Extract the (x, y) coordinate from the center of the cell holding the provided text.  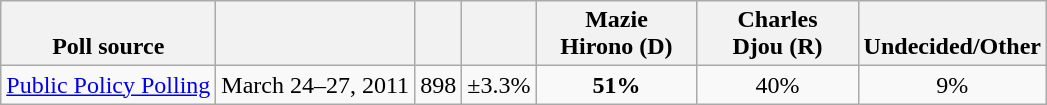
MazieHirono (D) (616, 34)
Undecided/Other (952, 34)
CharlesDjou (R) (778, 34)
898 (438, 85)
±3.3% (499, 85)
40% (778, 85)
9% (952, 85)
Public Policy Polling (108, 85)
Poll source (108, 34)
March 24–27, 2011 (316, 85)
51% (616, 85)
